Pinpoint the cell where the given text exists, returning its (x, y) midpoint coordinate. 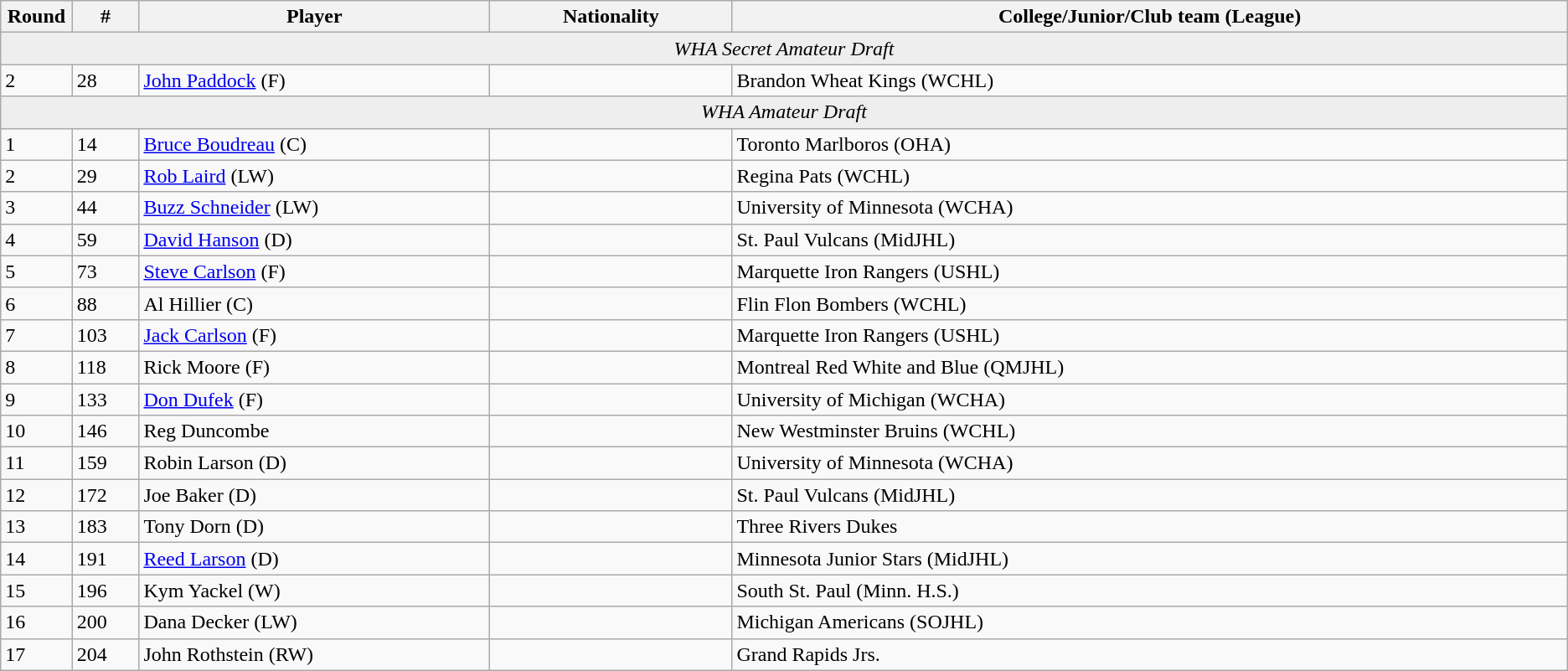
Al Hillier (C) (315, 303)
Player (315, 17)
Dana Decker (LW) (315, 622)
Brandon Wheat Kings (WCHL) (1149, 80)
Jack Carlson (F) (315, 335)
WHA Secret Amateur Draft (784, 49)
204 (106, 654)
16 (37, 622)
Rob Laird (LW) (315, 176)
Toronto Marlboros (OHA) (1149, 144)
Michigan Americans (SOJHL) (1149, 622)
David Hanson (D) (315, 240)
College/Junior/Club team (League) (1149, 17)
17 (37, 654)
Regina Pats (WCHL) (1149, 176)
159 (106, 463)
133 (106, 400)
200 (106, 622)
Minnesota Junior Stars (MidJHL) (1149, 559)
191 (106, 559)
Buzz Schneider (LW) (315, 208)
6 (37, 303)
1 (37, 144)
# (106, 17)
5 (37, 271)
3 (37, 208)
Steve Carlson (F) (315, 271)
Rick Moore (F) (315, 367)
WHA Amateur Draft (784, 112)
Grand Rapids Jrs. (1149, 654)
University of Michigan (WCHA) (1149, 400)
Round (37, 17)
44 (106, 208)
196 (106, 591)
88 (106, 303)
103 (106, 335)
Nationality (611, 17)
15 (37, 591)
11 (37, 463)
59 (106, 240)
John Paddock (F) (315, 80)
8 (37, 367)
Reed Larson (D) (315, 559)
146 (106, 431)
4 (37, 240)
Flin Flon Bombers (WCHL) (1149, 303)
29 (106, 176)
John Rothstein (RW) (315, 654)
Joe Baker (D) (315, 495)
7 (37, 335)
Kym Yackel (W) (315, 591)
13 (37, 527)
172 (106, 495)
South St. Paul (Minn. H.S.) (1149, 591)
Tony Dorn (D) (315, 527)
28 (106, 80)
Robin Larson (D) (315, 463)
118 (106, 367)
Bruce Boudreau (C) (315, 144)
9 (37, 400)
183 (106, 527)
12 (37, 495)
Three Rivers Dukes (1149, 527)
10 (37, 431)
73 (106, 271)
Reg Duncombe (315, 431)
New Westminster Bruins (WCHL) (1149, 431)
Montreal Red White and Blue (QMJHL) (1149, 367)
Don Dufek (F) (315, 400)
